Pinpoint the cell where the given text exists, returning its [X, Y] midpoint coordinate. 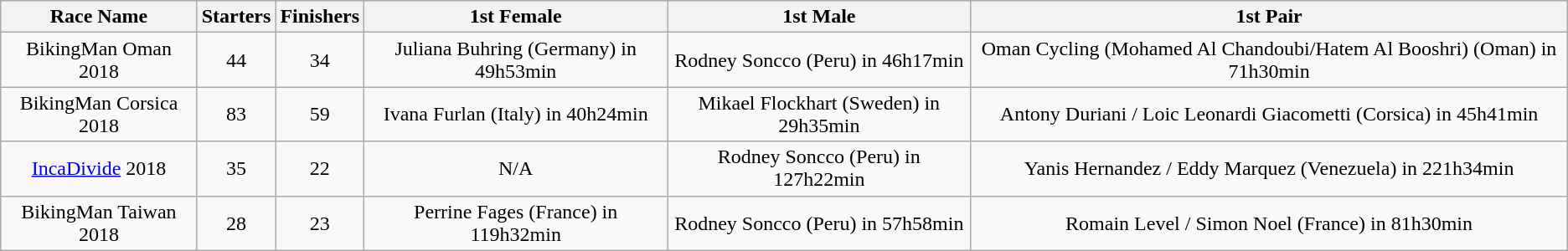
IncaDivide 2018 [99, 169]
1st Pair [1269, 17]
Finishers [320, 17]
Rodney Soncco (Peru) in 127h22min [819, 169]
Oman Cycling (Mohamed Al Chandoubi/Hatem Al Booshri) (Oman) in 71h30min [1269, 60]
44 [236, 60]
Mikael Flockhart (Sweden) in 29h35min [819, 114]
83 [236, 114]
Rodney Soncco (Peru) in 57h58min [819, 223]
Race Name [99, 17]
Perrine Fages (France) in 119h32min [516, 223]
59 [320, 114]
23 [320, 223]
Ivana Furlan (Italy) in 40h24min [516, 114]
Rodney Soncco (Peru) in 46h17min [819, 60]
Yanis Hernandez / Eddy Marquez (Venezuela) in 221h34min [1269, 169]
28 [236, 223]
BikingMan Taiwan 2018 [99, 223]
22 [320, 169]
34 [320, 60]
35 [236, 169]
N/A [516, 169]
1st Female [516, 17]
1st Male [819, 17]
Juliana Buhring (Germany) in 49h53min [516, 60]
BikingMan Oman 2018 [99, 60]
Starters [236, 17]
Romain Level / Simon Noel (France) in 81h30min [1269, 223]
BikingMan Corsica 2018 [99, 114]
Antony Duriani / Loic Leonardi Giacometti (Corsica) in 45h41min [1269, 114]
